Extract the [X, Y] coordinate from the center of the cell holding the provided text.  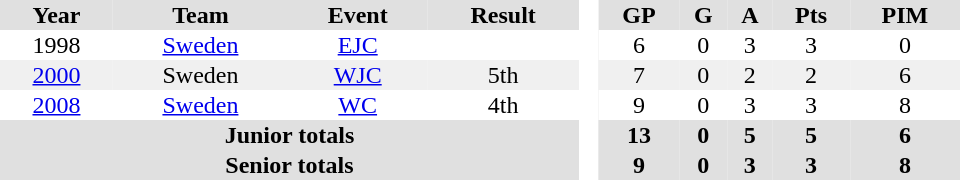
2008 [56, 105]
PIM [905, 15]
5th [502, 75]
Pts [811, 15]
2000 [56, 75]
GP [639, 15]
4th [502, 105]
EJC [358, 45]
Team [200, 15]
WC [358, 105]
Junior totals [290, 135]
WJC [358, 75]
Result [502, 15]
Senior totals [290, 165]
G [703, 15]
Event [358, 15]
Year [56, 15]
13 [639, 135]
1998 [56, 45]
7 [639, 75]
A [750, 15]
